Find where the given text appears and provide that cell's center as [X, Y] coordinate. 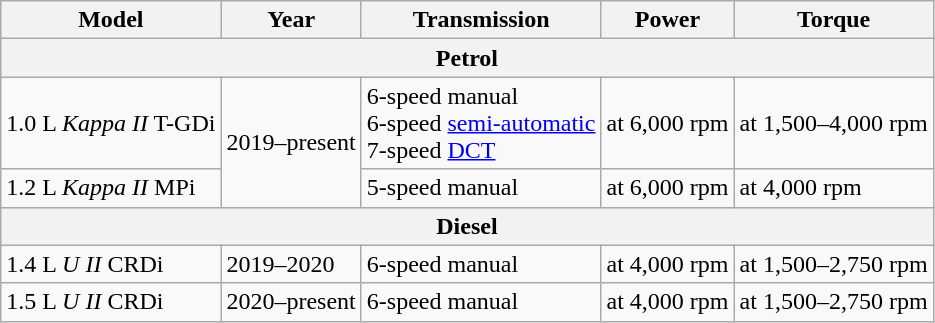
2019–present [291, 142]
Transmission [481, 20]
1.5 L U II CRDi [111, 302]
5-speed manual [481, 188]
Torque [834, 20]
1.0 L Kappa II T-GDi [111, 123]
Diesel [467, 226]
2020–present [291, 302]
6-speed manual6-speed semi-automatic7-speed DCT [481, 123]
Year [291, 20]
Petrol [467, 58]
at 1,500–4,000 rpm [834, 123]
2019–2020 [291, 264]
Model [111, 20]
1.4 L U II CRDi [111, 264]
Power [668, 20]
1.2 L Kappa II MPi [111, 188]
